Detect which cell encompasses the target text, then output its (X, Y) center coordinate. 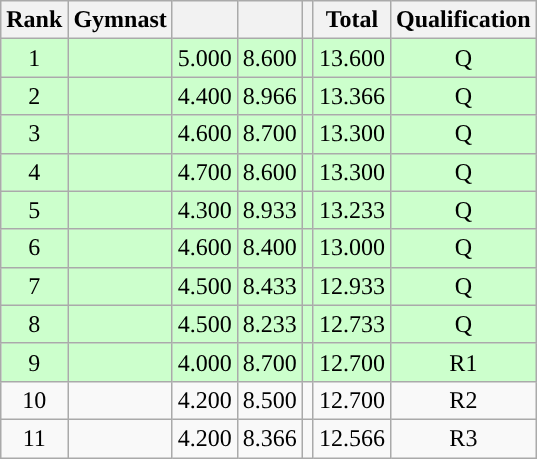
11 (34, 438)
12.933 (352, 286)
9 (34, 362)
13.366 (352, 96)
13.000 (352, 248)
13.600 (352, 58)
Total (352, 20)
8.400 (270, 248)
8.366 (270, 438)
10 (34, 400)
4.300 (204, 210)
4.700 (204, 172)
12.566 (352, 438)
7 (34, 286)
8.433 (270, 286)
Gymnast (120, 20)
Qualification (464, 20)
8 (34, 324)
4 (34, 172)
5.000 (204, 58)
R1 (464, 362)
4.400 (204, 96)
8.500 (270, 400)
8.233 (270, 324)
2 (34, 96)
8.966 (270, 96)
8.933 (270, 210)
4.000 (204, 362)
13.233 (352, 210)
R3 (464, 438)
3 (34, 134)
1 (34, 58)
12.733 (352, 324)
Rank (34, 20)
R2 (464, 400)
5 (34, 210)
6 (34, 248)
